Extract the [x, y] coordinate from the center of the cell holding the provided text.  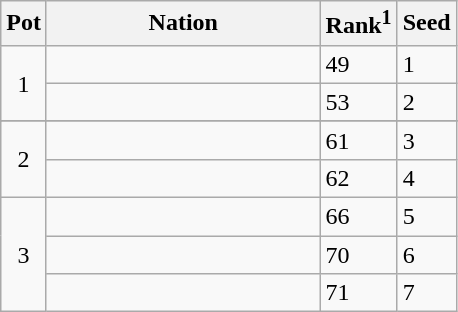
53 [358, 102]
49 [358, 64]
62 [358, 178]
61 [358, 140]
7 [426, 293]
66 [358, 217]
4 [426, 178]
5 [426, 217]
Rank1 [358, 24]
Seed [426, 24]
6 [426, 255]
70 [358, 255]
Nation [183, 24]
71 [358, 293]
Pot [24, 24]
